Detect which cell encompasses the target text, then output its (X, Y) center coordinate. 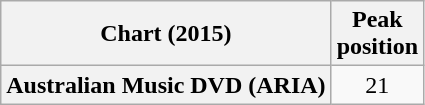
Australian Music DVD (ARIA) (166, 85)
Peakposition (377, 34)
Chart (2015) (166, 34)
21 (377, 85)
